For the text-containing cell, return its midpoint in (x, y) coordinate format. 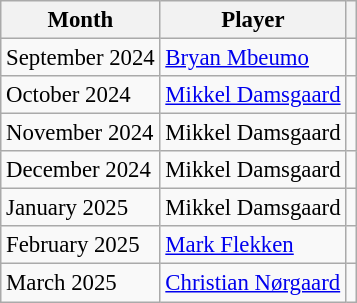
November 2024 (80, 133)
December 2024 (80, 170)
Month (80, 20)
October 2024 (80, 95)
Player (253, 20)
February 2025 (80, 245)
Bryan Mbeumo (253, 58)
Christian Nørgaard (253, 283)
September 2024 (80, 58)
Mark Flekken (253, 245)
March 2025 (80, 283)
January 2025 (80, 208)
